Pinpoint the cell where the given text exists, returning its (X, Y) midpoint coordinate. 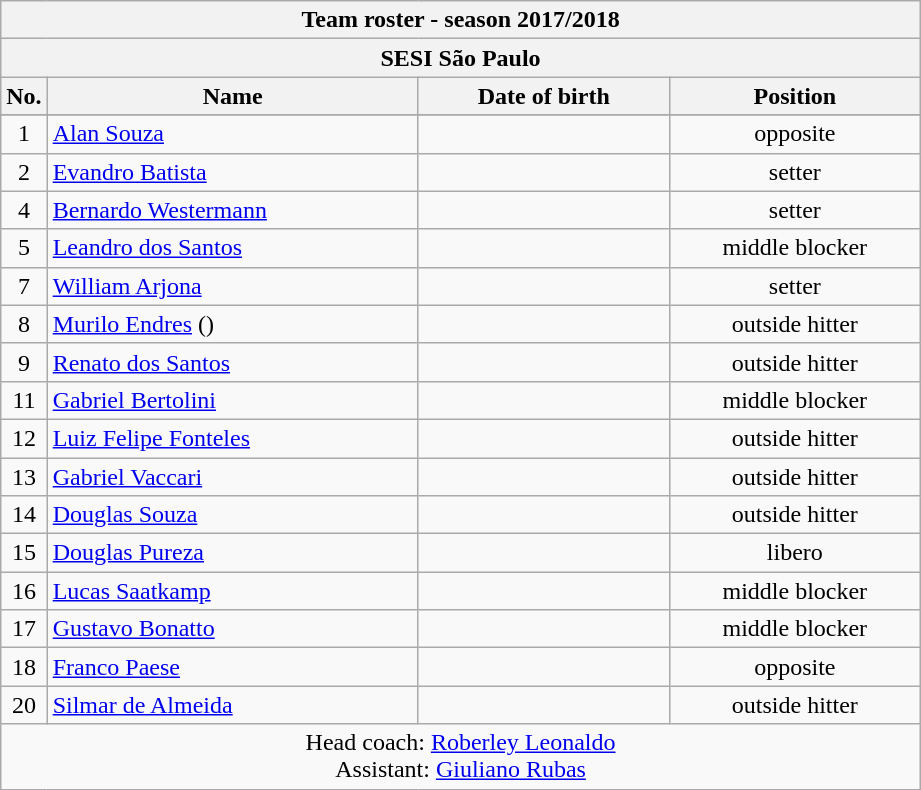
17 (24, 629)
13 (24, 477)
Gustavo Bonatto (232, 629)
Date of birth (544, 96)
libero (794, 553)
Silmar de Almeida (232, 705)
Murilo Endres () (232, 324)
Leandro dos Santos (232, 248)
Gabriel Bertolini (232, 400)
No. (24, 96)
7 (24, 286)
Position (794, 96)
11 (24, 400)
4 (24, 210)
Team roster - season 2017/2018 (461, 20)
Evandro Batista (232, 172)
Name (232, 96)
William Arjona (232, 286)
SESI São Paulo (461, 58)
Gabriel Vaccari (232, 477)
14 (24, 515)
5 (24, 248)
18 (24, 667)
Bernardo Westermann (232, 210)
Head coach: Roberley LeonaldoAssistant: Giuliano Rubas (461, 756)
16 (24, 591)
Alan Souza (232, 134)
9 (24, 362)
Douglas Souza (232, 515)
Douglas Pureza (232, 553)
Franco Paese (232, 667)
Renato dos Santos (232, 362)
20 (24, 705)
Lucas Saatkamp (232, 591)
12 (24, 438)
2 (24, 172)
8 (24, 324)
1 (24, 134)
15 (24, 553)
Luiz Felipe Fonteles (232, 438)
